Provide the (X, Y) coordinate of the cell's center where the given text is located.  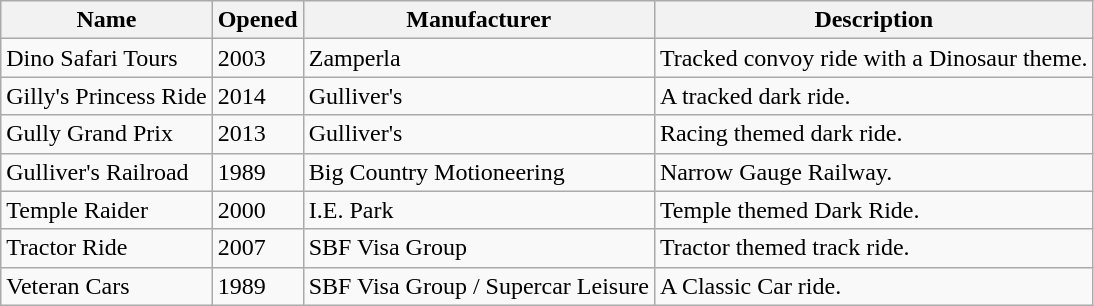
Dino Safari Tours (106, 58)
Description (874, 20)
Tractor Ride (106, 248)
2014 (258, 96)
Opened (258, 20)
Zamperla (478, 58)
Gilly's Princess Ride (106, 96)
2013 (258, 134)
SBF Visa Group (478, 248)
SBF Visa Group / Supercar Leisure (478, 286)
2000 (258, 210)
Gulliver's Railroad (106, 172)
Narrow Gauge Railway. (874, 172)
Manufacturer (478, 20)
Veteran Cars (106, 286)
A Classic Car ride. (874, 286)
A tracked dark ride. (874, 96)
2003 (258, 58)
Big Country Motioneering (478, 172)
Tractor themed track ride. (874, 248)
Temple Raider (106, 210)
Racing themed dark ride. (874, 134)
Gully Grand Prix (106, 134)
I.E. Park (478, 210)
Name (106, 20)
Tracked convoy ride with a Dinosaur theme. (874, 58)
2007 (258, 248)
Temple themed Dark Ride. (874, 210)
